Search for the cell housing the specified text and yield its (x, y) center coordinate. 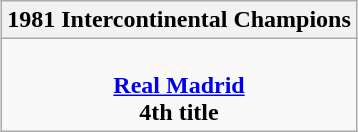
Real Madrid 4th title (180, 85)
1981 Intercontinental Champions (180, 20)
